Locate the cell with the specified text and output its (X, Y) center coordinate. 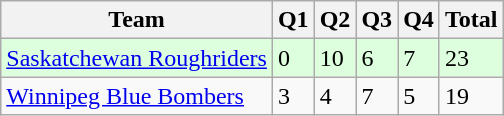
4 (335, 96)
5 (419, 96)
23 (471, 58)
Q3 (377, 20)
Q4 (419, 20)
6 (377, 58)
Q1 (293, 20)
3 (293, 96)
10 (335, 58)
0 (293, 58)
19 (471, 96)
Q2 (335, 20)
Winnipeg Blue Bombers (137, 96)
Team (137, 20)
Saskatchewan Roughriders (137, 58)
Total (471, 20)
